Output the (X, Y) coordinate of the center of the cell containing the given text.  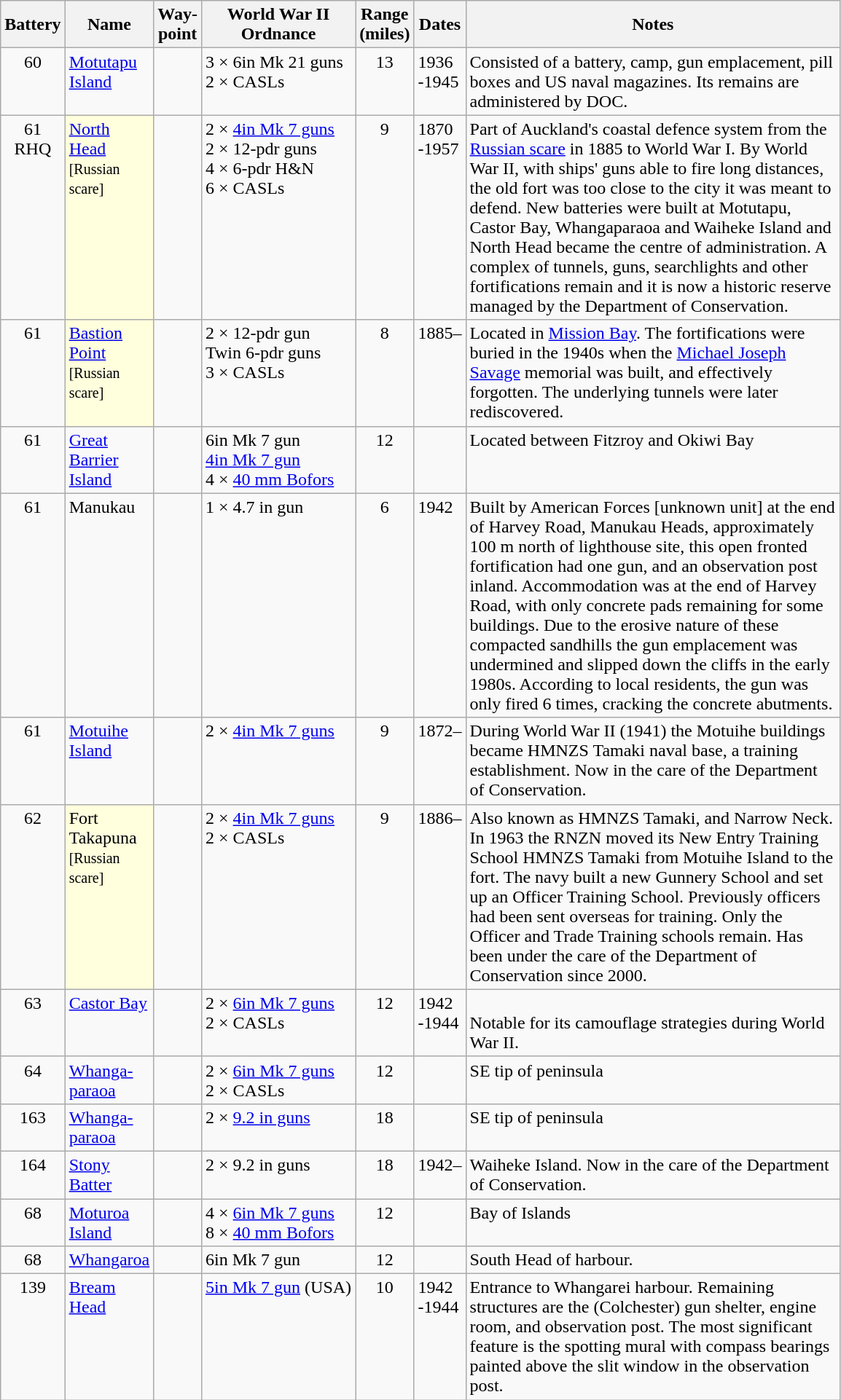
Bay of Islands (653, 1222)
10 (385, 1337)
Bastion Point[Russian scare] (109, 373)
1872– (440, 760)
2 × 4in Mk 7 guns (278, 760)
Manukau (109, 605)
1942 (440, 605)
1942– (440, 1174)
Located between Fitzroy and Okiwi Bay (653, 460)
South Head of harbour. (653, 1260)
1885– (440, 373)
Notable for its camouflage strategies during World War II. (653, 1023)
Way-point (178, 25)
Bream Head (109, 1337)
4 × 6in Mk 7 guns 8 × 40 mm Bofors (278, 1222)
163 (33, 1128)
6 (385, 605)
Moturoa Island (109, 1222)
1936-1945 (440, 82)
Great Barrier Island (109, 460)
1 × 4.7 in gun (278, 605)
Motutapu Island (109, 82)
6in Mk 7 gun (278, 1260)
13 (385, 82)
139 (33, 1337)
1870-1957 (440, 217)
Range(miles) (385, 25)
2 × 12-pdr gunTwin 6-pdr guns3 × CASLs (278, 373)
3 × 6in Mk 21 guns 2 × CASLs (278, 82)
Stony Batter (109, 1174)
6in Mk 7 gun4in Mk 7 gun4 × 40 mm Bofors (278, 460)
Dates (440, 25)
5in Mk 7 gun (USA) (278, 1337)
Notes (653, 25)
Whangaroa (109, 1260)
Waiheke Island. Now in the care of the Department of Conservation. (653, 1174)
World War IIOrdnance (278, 25)
Motuihe Island (109, 760)
2 × 4in Mk 7 guns2 × 12-pdr guns4 × 6-pdr H&N6 × CASLs (278, 217)
Name (109, 25)
Consisted of a battery, camp, gun emplacement, pill boxes and US naval magazines. Its remains are administered by DOC. (653, 82)
62 (33, 897)
1886– (440, 897)
63 (33, 1023)
60 (33, 82)
8 (385, 373)
Fort Takapuna[Russian scare] (109, 897)
164 (33, 1174)
2 × 4in Mk 7 guns 2 × CASLs (278, 897)
Castor Bay (109, 1023)
Battery (33, 25)
North Head[Russian scare] (109, 217)
61RHQ (33, 217)
64 (33, 1080)
